Pinpoint the cell where the given text exists, returning its (X, Y) midpoint coordinate. 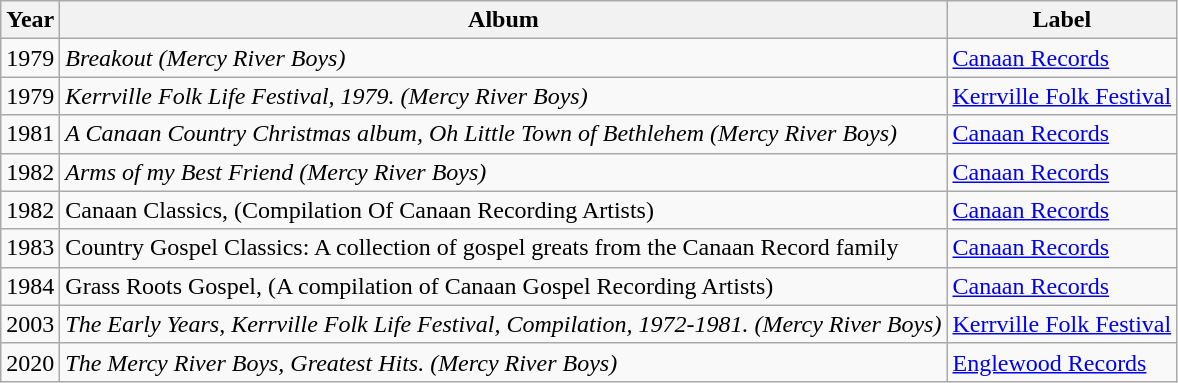
1981 (30, 134)
Kerrville Folk Life Festival, 1979. (Mercy River Boys) (504, 96)
Englewood Records (1062, 362)
Year (30, 20)
Label (1062, 20)
1984 (30, 286)
2020 (30, 362)
Album (504, 20)
Canaan Classics, (Compilation Of Canaan Recording Artists) (504, 210)
Country Gospel Classics: A collection of gospel greats from the Canaan Record family (504, 248)
A Canaan Country Christmas album, Oh Little Town of Bethlehem (Mercy River Boys) (504, 134)
Grass Roots Gospel, (A compilation of Canaan Gospel Recording Artists) (504, 286)
Breakout (Mercy River Boys) (504, 58)
Arms of my Best Friend (Mercy River Boys) (504, 172)
2003 (30, 324)
The Mercy River Boys, Greatest Hits. (Mercy River Boys) (504, 362)
1983 (30, 248)
The Early Years, Kerrville Folk Life Festival, Compilation, 1972-1981. (Mercy River Boys) (504, 324)
